Output the (X, Y) coordinate of the center of the cell containing the given text.  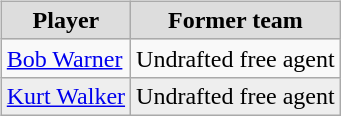
Former team (236, 20)
Player (66, 20)
Kurt Walker (66, 96)
Bob Warner (66, 58)
